Provide the [x, y] coordinate of the cell's center where the given text is located.  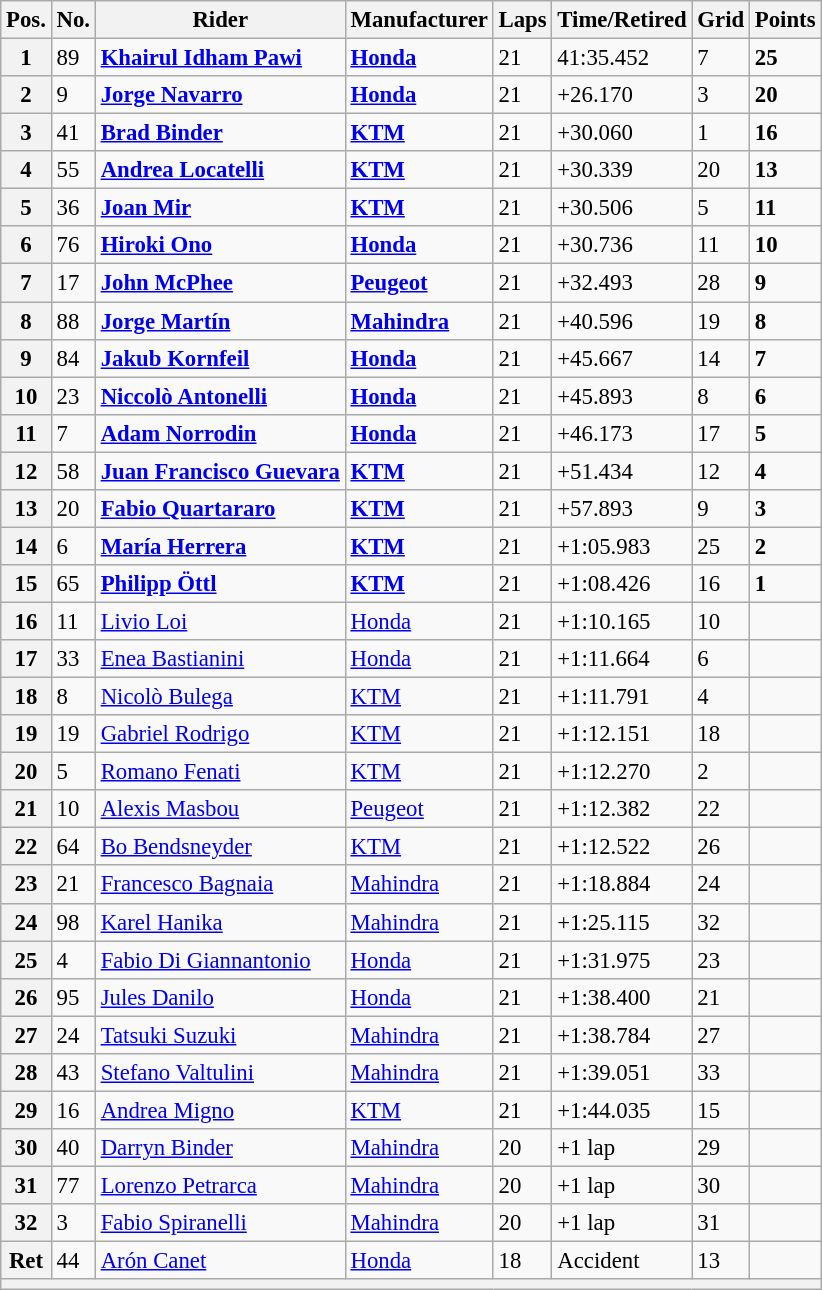
Manufacturer [419, 20]
43 [73, 1073]
Pos. [26, 20]
Philipp Öttl [220, 584]
Hiroki Ono [220, 245]
77 [73, 1185]
Ret [26, 1261]
+30.736 [622, 245]
+30.339 [622, 170]
76 [73, 245]
Niccolò Antonelli [220, 396]
+1:11.791 [622, 697]
Joan Mir [220, 208]
65 [73, 584]
Fabio Spiranelli [220, 1223]
+30.506 [622, 208]
+1:44.035 [622, 1110]
+1:18.884 [622, 885]
Lorenzo Petrarca [220, 1185]
36 [73, 208]
Gabriel Rodrigo [220, 734]
Fabio Quartararo [220, 509]
+1:12.382 [622, 809]
Livio Loi [220, 621]
+1:12.151 [622, 734]
Tatsuki Suzuki [220, 1035]
+45.893 [622, 396]
40 [73, 1148]
Accident [622, 1261]
+1:12.522 [622, 847]
Juan Francisco Guevara [220, 471]
Francesco Bagnaia [220, 885]
89 [73, 58]
Andrea Locatelli [220, 170]
Grid [720, 20]
Adam Norrodin [220, 433]
Darryn Binder [220, 1148]
Alexis Masbou [220, 809]
María Herrera [220, 546]
+1:39.051 [622, 1073]
Karel Hanika [220, 922]
+26.170 [622, 95]
Jakub Kornfeil [220, 358]
John McPhee [220, 283]
No. [73, 20]
55 [73, 170]
Enea Bastianini [220, 659]
+1:05.983 [622, 546]
+51.434 [622, 471]
+1:38.400 [622, 997]
Jules Danilo [220, 997]
Time/Retired [622, 20]
+40.596 [622, 321]
Jorge Navarro [220, 95]
58 [73, 471]
Stefano Valtulini [220, 1073]
+32.493 [622, 283]
Romano Fenati [220, 772]
+30.060 [622, 133]
+57.893 [622, 509]
Jorge Martín [220, 321]
Points [786, 20]
+1:08.426 [622, 584]
Andrea Migno [220, 1110]
Laps [522, 20]
41:35.452 [622, 58]
Arón Canet [220, 1261]
+1:38.784 [622, 1035]
+1:10.165 [622, 621]
84 [73, 358]
Nicolò Bulega [220, 697]
+1:25.115 [622, 922]
+1:12.270 [622, 772]
Brad Binder [220, 133]
64 [73, 847]
Fabio Di Giannantonio [220, 960]
44 [73, 1261]
41 [73, 133]
88 [73, 321]
Khairul Idham Pawi [220, 58]
Rider [220, 20]
+1:11.664 [622, 659]
95 [73, 997]
+46.173 [622, 433]
98 [73, 922]
Bo Bendsneyder [220, 847]
+45.667 [622, 358]
+1:31.975 [622, 960]
